Capture the cell that displays the provided text and extract its [x, y] central coordinate. 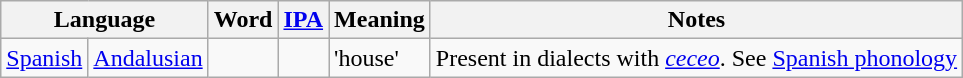
Present in dialects with ceceo. See Spanish phonology [696, 58]
Andalusian [148, 58]
Word [243, 20]
Notes [696, 20]
Meaning [380, 20]
Language [104, 20]
IPA [304, 20]
'house' [380, 58]
Spanish [44, 58]
